Search for the cell housing the specified text and yield its (X, Y) center coordinate. 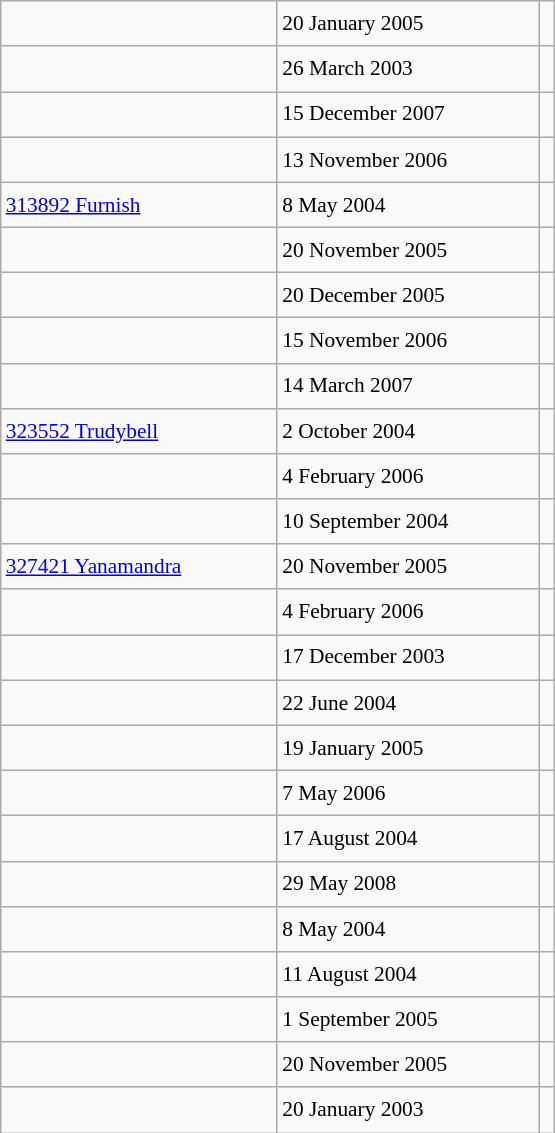
2 October 2004 (408, 430)
11 August 2004 (408, 974)
29 May 2008 (408, 884)
327421 Yanamandra (140, 566)
20 January 2003 (408, 1110)
15 November 2006 (408, 340)
17 August 2004 (408, 838)
313892 Furnish (140, 204)
1 September 2005 (408, 1020)
22 June 2004 (408, 702)
13 November 2006 (408, 160)
19 January 2005 (408, 748)
26 March 2003 (408, 68)
7 May 2006 (408, 792)
14 March 2007 (408, 386)
323552 Trudybell (140, 430)
15 December 2007 (408, 114)
20 December 2005 (408, 296)
17 December 2003 (408, 658)
20 January 2005 (408, 24)
10 September 2004 (408, 522)
